Locate the cell with the specified text and output its (x, y) center coordinate. 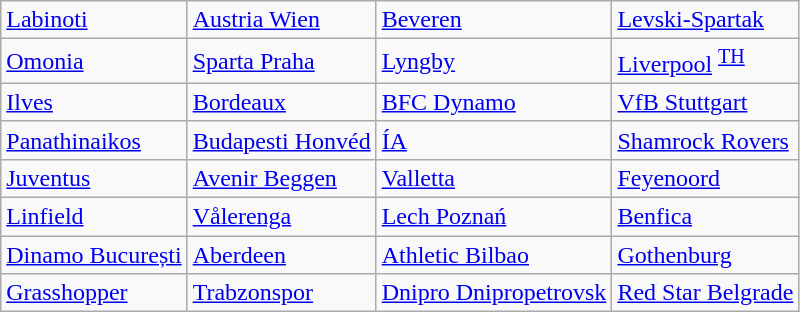
Bordeaux (282, 102)
Levski-Spartak (706, 20)
Aberdeen (282, 255)
Dinamo București (94, 255)
Juventus (94, 178)
Trabzonspor (282, 293)
Labinoti (94, 20)
Lyngby (494, 62)
ÍA (494, 140)
Athletic Bilbao (494, 255)
Red Star Belgrade (706, 293)
BFC Dynamo (494, 102)
Gothenburg (706, 255)
Panathinaikos (94, 140)
Beveren (494, 20)
Ilves (94, 102)
Shamrock Rovers (706, 140)
Lech Poznań (494, 217)
Feyenoord (706, 178)
Sparta Praha (282, 62)
Benfica (706, 217)
Vålerenga (282, 217)
Valletta (494, 178)
VfB Stuttgart (706, 102)
Liverpool TH (706, 62)
Austria Wien (282, 20)
Omonia (94, 62)
Linfield (94, 217)
Grasshopper (94, 293)
Dnipro Dnipropetrovsk (494, 293)
Budapesti Honvéd (282, 140)
Avenir Beggen (282, 178)
